Output the [X, Y] coordinate of the center of the cell containing the given text.  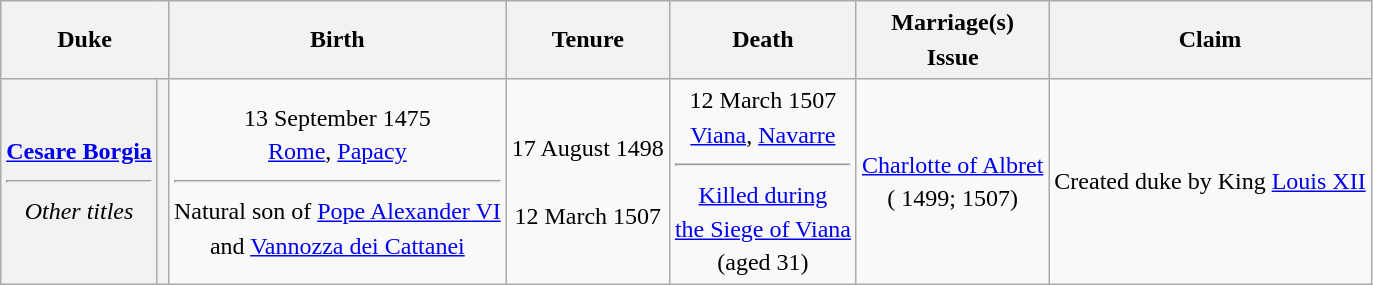
Marriage(s)Issue [952, 40]
17 August 149812 March 1507 [588, 182]
Charlotte of Albret( 1499; 1507) [952, 182]
12 March 1507Viana, NavarreKilled duringthe Siege of Viana(aged 31) [762, 182]
Duke [85, 40]
Tenure [588, 40]
13 September 1475Rome, PapacyNatural son of Pope Alexander VIand Vannozza dei Cattanei [337, 182]
Cesare BorgiaOther titles [80, 182]
Death [762, 40]
Birth [337, 40]
Created duke by King Louis XII [1210, 182]
Claim [1210, 40]
